Identify which cell holds the provided text, then report its [x, y] central coordinate. 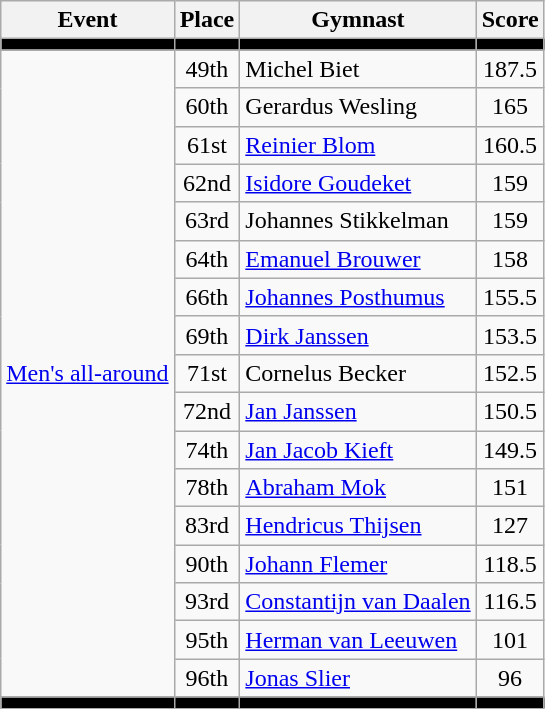
96 [510, 678]
151 [510, 488]
83rd [207, 526]
Johann Flemer [358, 564]
66th [207, 297]
69th [207, 335]
149.5 [510, 449]
187.5 [510, 69]
Event [88, 20]
61st [207, 145]
Hendricus Thijsen [358, 526]
90th [207, 564]
93rd [207, 602]
101 [510, 640]
Cornelus Becker [358, 373]
Gerardus Wesling [358, 107]
71st [207, 373]
127 [510, 526]
62nd [207, 183]
78th [207, 488]
Jan Janssen [358, 411]
Gymnast [358, 20]
Score [510, 20]
Isidore Goudeket [358, 183]
150.5 [510, 411]
116.5 [510, 602]
153.5 [510, 335]
74th [207, 449]
118.5 [510, 564]
95th [207, 640]
96th [207, 678]
Place [207, 20]
155.5 [510, 297]
165 [510, 107]
Michel Biet [358, 69]
49th [207, 69]
63rd [207, 221]
Emanuel Brouwer [358, 259]
Johannes Posthumus [358, 297]
Reinier Blom [358, 145]
Constantijn van Daalen [358, 602]
Dirk Janssen [358, 335]
64th [207, 259]
Jonas Slier [358, 678]
Jan Jacob Kieft [358, 449]
Abraham Mok [358, 488]
152.5 [510, 373]
72nd [207, 411]
160.5 [510, 145]
Johannes Stikkelman [358, 221]
Herman van Leeuwen [358, 640]
Men's all-around [88, 374]
60th [207, 107]
158 [510, 259]
